Output the [x, y] coordinate of the center of the cell containing the given text.  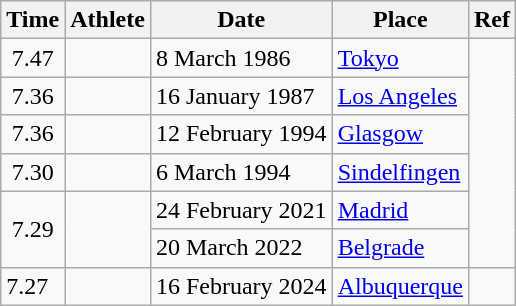
6 March 1994 [241, 172]
Place [400, 20]
Glasgow [400, 134]
7.47 [33, 58]
Belgrade [400, 248]
7.27 [33, 286]
12 February 1994 [241, 134]
24 February 2021 [241, 210]
7.29 [33, 229]
Madrid [400, 210]
Time [33, 20]
16 January 1987 [241, 96]
Date [241, 20]
8 March 1986 [241, 58]
20 March 2022 [241, 248]
Athlete [108, 20]
16 February 2024 [241, 286]
Tokyo [400, 58]
Albuquerque [400, 286]
Ref [492, 20]
Sindelfingen [400, 172]
7.30 [33, 172]
Los Angeles [400, 96]
